For the text-containing cell, return its midpoint in (x, y) coordinate format. 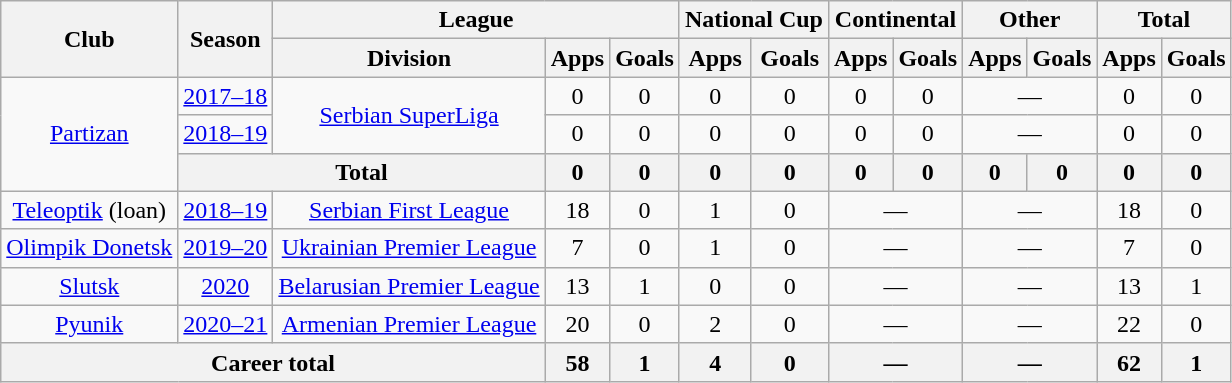
Continental (895, 20)
Ukrainian Premier League (409, 248)
4 (715, 362)
Olimpik Donetsk (90, 248)
Club (90, 39)
Serbian First League (409, 210)
Belarusian Premier League (409, 286)
2020–21 (226, 324)
Partizan (90, 134)
2020 (226, 286)
2017–18 (226, 96)
20 (577, 324)
2 (715, 324)
Division (409, 58)
58 (577, 362)
Slutsk (90, 286)
Other (1030, 20)
22 (1129, 324)
Pyunik (90, 324)
Teleoptik (loan) (90, 210)
Career total (273, 362)
2019–20 (226, 248)
League (476, 20)
Serbian SuperLiga (409, 115)
Armenian Premier League (409, 324)
Season (226, 39)
62 (1129, 362)
National Cup (754, 20)
